Provide the [x, y] coordinate of the cell's center where the given text is located.  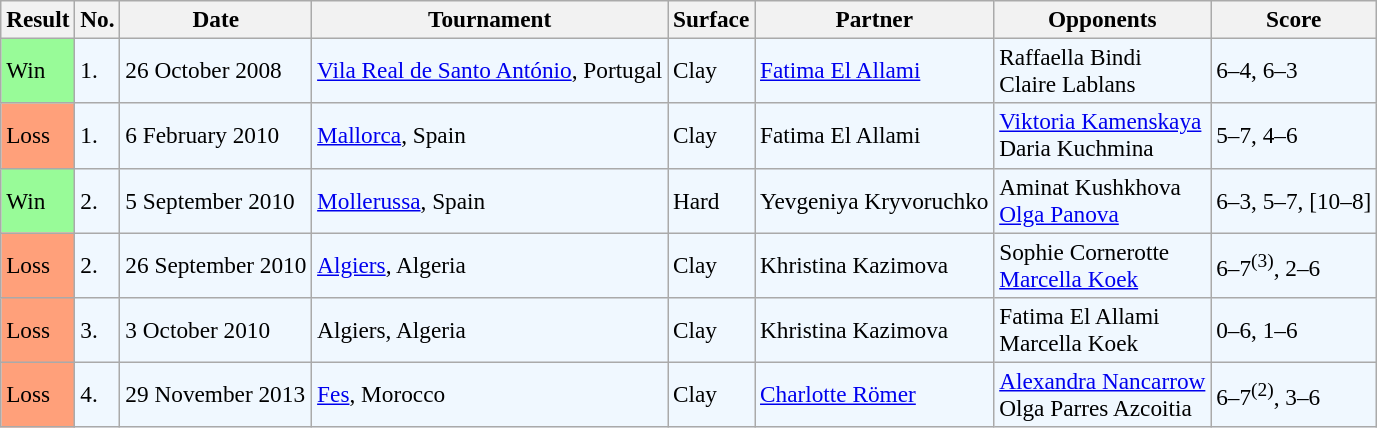
Mallorca, Spain [490, 136]
Yevgeniya Kryvoruchko [874, 200]
Surface [712, 19]
3 October 2010 [216, 330]
5 September 2010 [216, 200]
26 September 2010 [216, 264]
6–3, 5–7, [10–8] [1294, 200]
4. [98, 394]
Raffaella Bindi Claire Lablans [1102, 70]
5–7, 4–6 [1294, 136]
Mollerussa, Spain [490, 200]
0–6, 1–6 [1294, 330]
Vila Real de Santo António, Portugal [490, 70]
Result [38, 19]
6–7(2), 3–6 [1294, 394]
Partner [874, 19]
Score [1294, 19]
Fatima El Allami Marcella Koek [1102, 330]
29 November 2013 [216, 394]
Tournament [490, 19]
Aminat Kushkhova Olga Panova [1102, 200]
Alexandra Nancarrow Olga Parres Azcoitia [1102, 394]
Date [216, 19]
Sophie Cornerotte Marcella Koek [1102, 264]
Fes, Morocco [490, 394]
Hard [712, 200]
6 February 2010 [216, 136]
6–7(3), 2–6 [1294, 264]
26 October 2008 [216, 70]
Charlotte Römer [874, 394]
Opponents [1102, 19]
6–4, 6–3 [1294, 70]
Viktoria Kamenskaya Daria Kuchmina [1102, 136]
No. [98, 19]
3. [98, 330]
